Search for the cell housing the specified text and yield its (x, y) center coordinate. 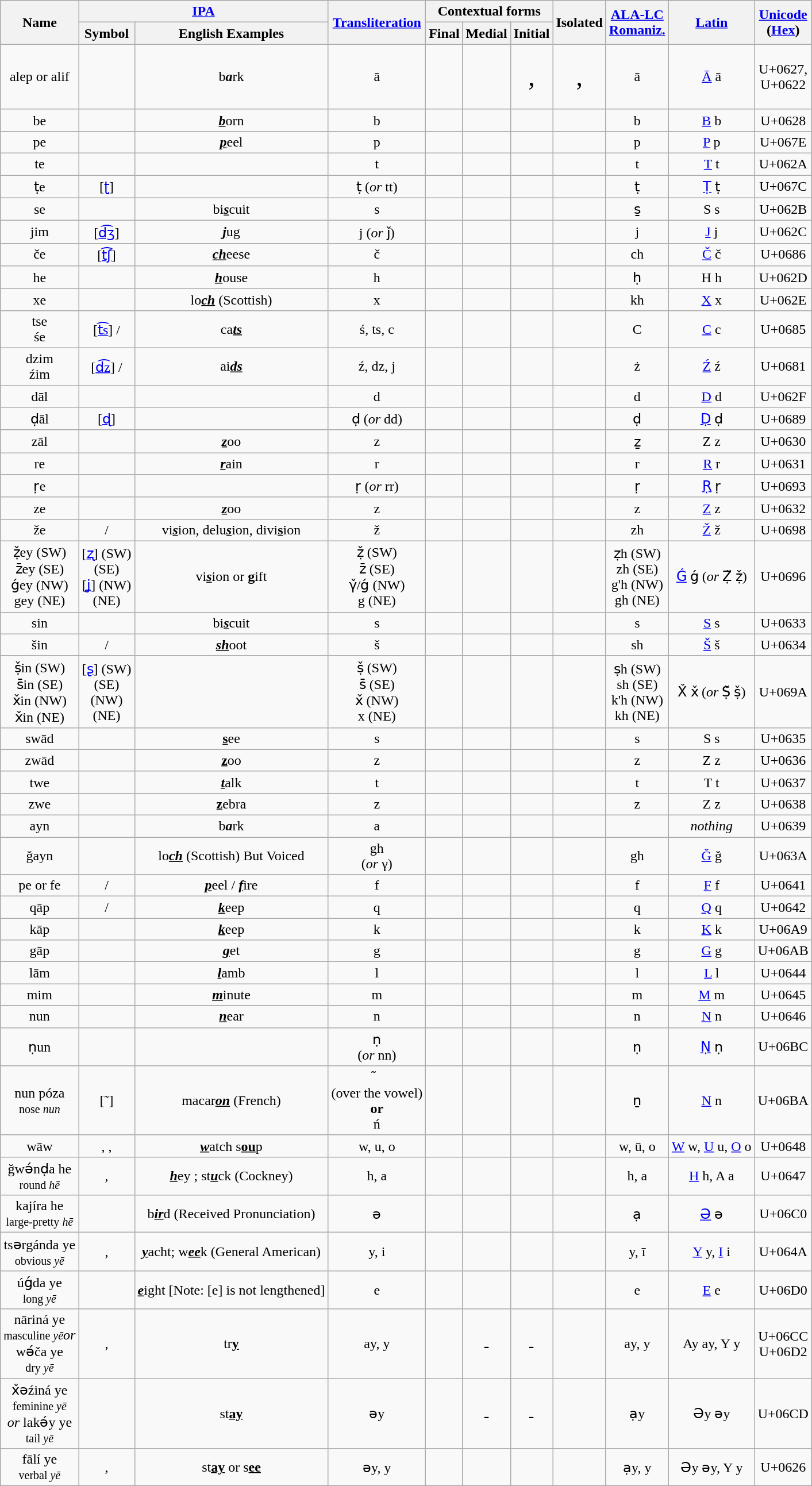
ṇ (637, 1047)
jim (40, 232)
vision or gift (231, 577)
ṇun (40, 1047)
U+067E (783, 143)
H h (711, 278)
ẕ (637, 441)
U+067C (783, 187)
twe (40, 782)
Ay ay, Y y (711, 1343)
near (231, 1017)
qāp (40, 907)
U+0626 (783, 1468)
U+0685 (783, 330)
U+0644 (783, 973)
Č č (711, 255)
y, i (377, 1252)
ə (377, 1214)
U+0632 (783, 508)
U+0633 (783, 623)
Medial (486, 33)
nāriná yemasculine yēorwə́ča yedry yē (40, 1343)
ze (40, 508)
re (40, 464)
Unicode(Hex) (783, 22)
gāp (40, 951)
sin (40, 623)
[d͡ʒ] (107, 232)
J j (711, 232)
P p (711, 143)
[t͡ʃ] (107, 255)
Latin (711, 22)
talk (231, 782)
cats (231, 330)
kh (637, 299)
X x (711, 299)
w, u, o (377, 1146)
bird (Received Pronunciation) (231, 1214)
ṇ(or nn) (377, 1047)
če (40, 255)
x̌əźiná yefeminine yēor lakə́y yetail yē (40, 1414)
peel / fire (231, 886)
U+0627,U+0622 (783, 77)
ṛ (or rr) (377, 486)
Isolated (579, 22)
U+06BC (783, 1047)
ẓ̌ (SW)z̄ (SE)γ̌/ǵ (NW)g (NE) (377, 577)
Ə ə (711, 1214)
nothing (711, 826)
nun (40, 1017)
ALA-LCRomaniz. (637, 22)
cheese (231, 255)
U+062F (783, 396)
U+0689 (783, 419)
U+0642 (783, 907)
macaron (French) (231, 1101)
Initial (532, 33)
əy (377, 1414)
U+0696 (783, 577)
English Examples (231, 33)
C (637, 330)
[d͡z] / (107, 367)
U+062C (783, 232)
[ɖ] (107, 419)
Ğ ğ (711, 856)
že (40, 530)
K k (711, 929)
see (231, 738)
U+0647 (783, 1176)
ź, dz, j (377, 367)
dzimźim (40, 367)
Q q (711, 907)
Ź ź (711, 367)
alep or alif (40, 77)
U+06CD (783, 1414)
R r (711, 464)
tseśe (40, 330)
, , (107, 1146)
Ḍ ḍ (711, 419)
ž (377, 530)
zāl (40, 441)
mim (40, 995)
U+0630 (783, 441)
šin (40, 645)
fālí ye verbal yē (40, 1468)
U+06AB (783, 951)
U+064A (783, 1252)
ạy (637, 1414)
s̱ (637, 209)
hey ; stuck (Cockney) (231, 1176)
U+0645 (783, 995)
zebra (231, 804)
[t͡s] / (107, 330)
eight [Note: [e] is not lengthened] (231, 1291)
IPA (203, 11)
U+069A (783, 692)
ṭe (40, 187)
peel (231, 143)
te (40, 164)
ạ (637, 1214)
Final (444, 33)
Contextual forms (490, 11)
əy, y (377, 1468)
U+062A (783, 164)
Š š (711, 645)
Ṇ ṇ (711, 1047)
Ǵ ǵ (or Ẓ̌ ẓ̌) (711, 577)
U+0681 (783, 367)
ṭ (or tt) (377, 187)
pe or fe (40, 886)
ṉ (637, 1101)
H h, A a (711, 1176)
U+0631 (783, 464)
U+0641 (783, 886)
L l (711, 973)
[ʈ] (107, 187)
D d (711, 396)
G g (711, 951)
j (637, 232)
ğwə́nḍa heround hē (40, 1176)
dāl (40, 396)
loch (Scottish) But Voiced (231, 856)
born (231, 120)
zwād (40, 760)
U+0648 (783, 1146)
Əy əy (711, 1414)
Transliteration (377, 22)
xe (40, 299)
stay or see (231, 1468)
j (or ǰ) (377, 232)
x (377, 299)
w, ū, o (637, 1146)
ch (637, 255)
lamb (231, 973)
vision, delusion, division (231, 530)
a (377, 826)
U+0637 (783, 782)
minute (231, 995)
U+0628 (783, 120)
ṛe (40, 486)
ạy, y (637, 1468)
loch (Scottish) (231, 299)
U+0634 (783, 645)
Symbol (107, 33)
yacht; week (General American) (231, 1252)
h (377, 278)
gh(or γ) (377, 856)
š (377, 645)
be (40, 120)
ṣ̌ (SW)s̄ (SE)x̌ (NW)x (NE) (377, 692)
[˜] (107, 1101)
U+0639 (783, 826)
watch soup (231, 1146)
se (40, 209)
tsərgánda yeobvious yē (40, 1252)
[ʐ] (SW) (SE)[ʝ] (NW) (NE) (107, 577)
rain (231, 464)
ḥ (637, 278)
gh (637, 856)
jug (231, 232)
U+06C0 (783, 1214)
ṛ (637, 486)
swād (40, 738)
ḍ (or dd) (377, 419)
Ṛ ṛ (711, 486)
try (231, 1343)
nun pózanose nun (40, 1101)
U+06CCU+06D2 (783, 1343)
U+0646 (783, 1017)
̃ (over the vowel)orń (377, 1101)
U+06D0 (783, 1291)
y, ī (637, 1252)
ṣ̌in (SW)s̄in (SE)x̌in (NW)x̌in (NE) (40, 692)
U+063A (783, 856)
pe (40, 143)
ḍ (637, 419)
W w, U u, O o (711, 1146)
aids (231, 367)
U+0698 (783, 530)
ẓ̌ey (SW)z̄ey (SE)ǵey (NW)gey (NE) (40, 577)
C c (711, 330)
shoot (231, 645)
U+06BA (783, 1101)
Ž ž (711, 530)
sh (637, 645)
B b (711, 120)
U+06A9 (783, 929)
wāw (40, 1146)
U+0693 (783, 486)
E e (711, 1291)
Ṭ ṭ (711, 187)
č (377, 255)
ḍāl (40, 419)
ṭ (637, 187)
U+0638 (783, 804)
ś, ts, c (377, 330)
F f (711, 886)
ğayn (40, 856)
house (231, 278)
stay (231, 1414)
U+0636 (783, 760)
U+0686 (783, 255)
Name (40, 22)
ż (637, 367)
he (40, 278)
zwe (40, 804)
kajíra he large-pretty hē (40, 1214)
Y y, I i (711, 1252)
get (231, 951)
M m (711, 995)
ẓh (SW)zh (SE)g'h (NW)gh (NE) (637, 577)
ṣh (SW)sh (SE)k'h (NW)kh (NE) (637, 692)
kāp (40, 929)
U+062D (783, 278)
U+062B (783, 209)
lām (40, 973)
Əy əy, Y y (711, 1468)
Ā ā (711, 77)
[ʂ] (SW) (SE) (NW) (NE) (107, 692)
zh (637, 530)
ayn (40, 826)
U+0635 (783, 738)
U+062E (783, 299)
úǵda yelong yē (40, 1291)
X̌ x̌ (or Ṣ̌ ṣ̌) (711, 692)
